Find where the given text appears and provide that cell's center as (x, y) coordinate. 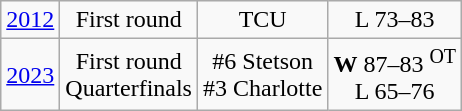
TCU (262, 20)
L 73–83 (395, 20)
W 87–83 OTL 65–76 (395, 75)
First roundQuarterfinals (129, 75)
2023 (30, 75)
2012 (30, 20)
First round (129, 20)
#6 Stetson#3 Charlotte (262, 75)
